Search for the cell housing the specified text and yield its (X, Y) center coordinate. 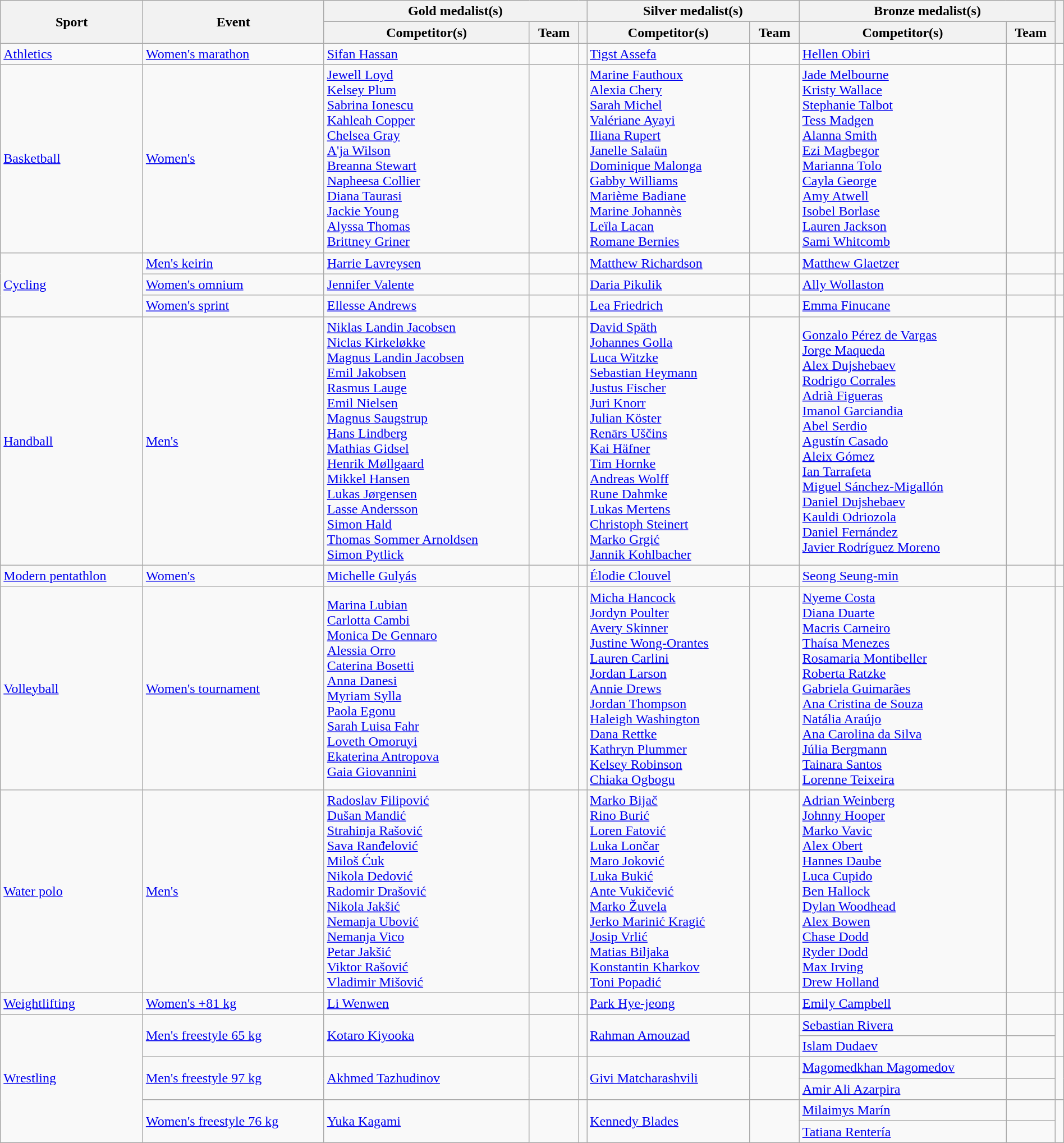
Women's marathon (233, 54)
Men's freestyle 65 kg (233, 1036)
Élodie Clouvel (669, 576)
Kennedy Blades (669, 1121)
Yuka Kagami (426, 1121)
Emily Campbell (902, 1003)
Cycling (72, 284)
Event (233, 22)
Tigst Assefa (669, 54)
Women's freestyle 76 kg (233, 1121)
Women's +81 kg (233, 1003)
Modern pentathlon (72, 576)
Jennifer Valente (426, 284)
Ellesse Andrews (426, 306)
Hellen Obiri (902, 54)
Sport (72, 22)
Women's tournament (233, 688)
Sebastian Rivera (902, 1025)
Michelle Gulyás (426, 576)
Akhmed Tazhudinov (426, 1078)
Wrestling (72, 1078)
Milaimys Marín (902, 1110)
Men's keirin (233, 263)
Men's freestyle 97 kg (233, 1078)
Matthew Glaetzer (902, 263)
Gold medalist(s) (455, 11)
Rahman Amouzad (669, 1036)
Kotaro Kiyooka (426, 1036)
Emma Finucane (902, 306)
Volleyball (72, 688)
Silver medalist(s) (694, 11)
Women's omnium (233, 284)
Lea Friedrich (669, 306)
Women's sprint (233, 306)
Water polo (72, 891)
Tatiana Rentería (902, 1132)
Bronze medalist(s) (927, 11)
Li Wenwen (426, 1003)
Matthew Richardson (669, 263)
Daria Pikulik (669, 284)
Ally Wollaston (902, 284)
Givi Matcharashvili (669, 1078)
Magomedkhan Magomedov (902, 1068)
Park Hye-jeong (669, 1003)
Weightlifting (72, 1003)
Athletics (72, 54)
Seong Seung-min (902, 576)
Sifan Hassan (426, 54)
Harrie Lavreysen (426, 263)
Amir Ali Azarpira (902, 1089)
Basketball (72, 158)
Islam Dudaev (902, 1046)
Handball (72, 441)
